Detect which cell encompasses the target text, then output its (X, Y) center coordinate. 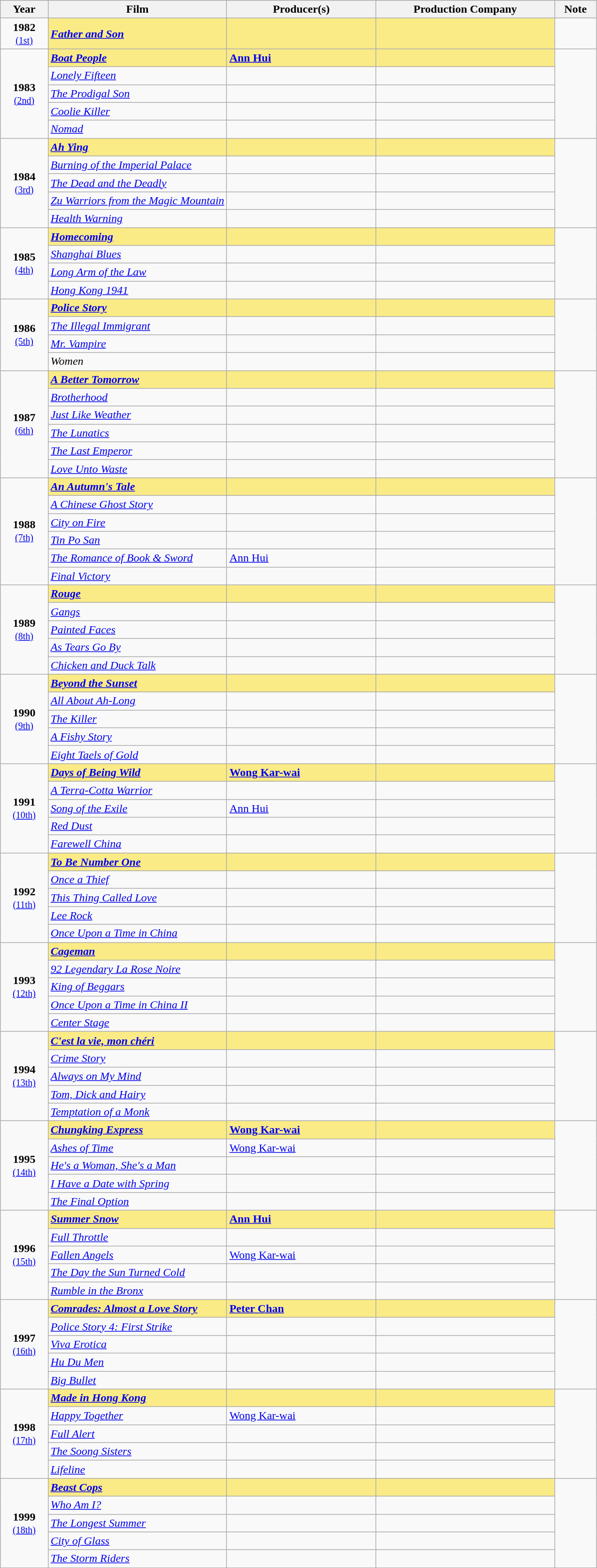
1986(5th) (24, 335)
Cageman (137, 951)
Rumble in the Bronx (137, 1291)
1995(14th) (24, 1166)
Lonely Fifteen (137, 76)
1999(18th) (24, 1523)
Full Alert (137, 1434)
C'est la vie, mon chéri (137, 1040)
92 Legendary La Rose Noire (137, 969)
1998(17th) (24, 1434)
Big Bullet (137, 1380)
Beast Cops (137, 1487)
Made in Hong Kong (137, 1398)
The Lunatics (137, 433)
Burning of the Imperial Palace (137, 165)
The Killer (137, 719)
Father and Son (137, 34)
Beyond the Sunset (137, 683)
A Terra-Cotta Warrior (137, 790)
Hong Kong 1941 (137, 290)
Song of the Exile (137, 808)
Shanghai Blues (137, 254)
Love Unto Waste (137, 469)
Once Upon a Time in China (137, 933)
Once Upon a Time in China II (137, 1005)
Tom, Dick and Hairy (137, 1094)
Days of Being Wild (137, 772)
Full Throttle (137, 1237)
The Romance of Book & Sword (137, 558)
Brotherhood (137, 397)
The Final Option (137, 1201)
City of Glass (137, 1541)
1997(16th) (24, 1344)
1985(4th) (24, 263)
Chicken and Duck Talk (137, 665)
All About Ah-Long (137, 701)
Who Am I? (137, 1505)
Nomad (137, 129)
1996(15th) (24, 1255)
1982(1st) (24, 34)
1989(8th) (24, 630)
Ah Ying (137, 147)
An Autumn's Tale (137, 486)
Year (24, 9)
1988(7th) (24, 531)
Health Warning (137, 218)
King of Beggars (137, 987)
Long Arm of the Law (137, 272)
1987(6th) (24, 424)
Farewell China (137, 844)
Lee Rock (137, 915)
Crime Story (137, 1058)
Viva Erotica (137, 1344)
Comrades: Almost a Love Story (137, 1308)
Red Dust (137, 826)
Painted Faces (137, 630)
1984(3rd) (24, 183)
The Longest Summer (137, 1523)
City on Fire (137, 523)
The Day the Sun Turned Cold (137, 1273)
1983(2nd) (24, 93)
The Prodigal Son (137, 93)
This Thing Called Love (137, 898)
The Illegal Immigrant (137, 326)
Zu Warriors from the Magic Mountain (137, 200)
A Better Tomorrow (137, 379)
1992(11th) (24, 898)
1991(10th) (24, 808)
1994(13th) (24, 1076)
The Last Emperor (137, 451)
Temptation of a Monk (137, 1112)
Chungking Express (137, 1130)
Always on My Mind (137, 1076)
The Storm Riders (137, 1559)
Rouge (137, 594)
Fallen Angels (137, 1255)
Gangs (137, 612)
Peter Chan (302, 1308)
Police Story 4: First Strike (137, 1326)
Mr. Vampire (137, 344)
Note (576, 9)
The Soong Sisters (137, 1452)
Homecoming (137, 236)
Film (137, 9)
Once a Thief (137, 880)
A Fishy Story (137, 737)
The Dead and the Deadly (137, 183)
Boat People (137, 58)
Happy Together (137, 1416)
Lifeline (137, 1469)
Tin Po San (137, 540)
Production Company (465, 9)
As Tears Go By (137, 647)
Hu Du Men (137, 1362)
1993(12th) (24, 987)
1990(9th) (24, 719)
Final Victory (137, 576)
Coolie Killer (137, 111)
Summer Snow (137, 1219)
Eight Taels of Gold (137, 754)
He's a Woman, She's a Man (137, 1166)
A Chinese Ghost Story (137, 504)
Center Stage (137, 1022)
I Have a Date with Spring (137, 1184)
Producer(s) (302, 9)
Police Story (137, 308)
To Be Number One (137, 862)
Just Like Weather (137, 415)
Women (137, 361)
Ashes of Time (137, 1148)
